Scan for the cell matching the given text and deliver its [X, Y] coordinate at center. 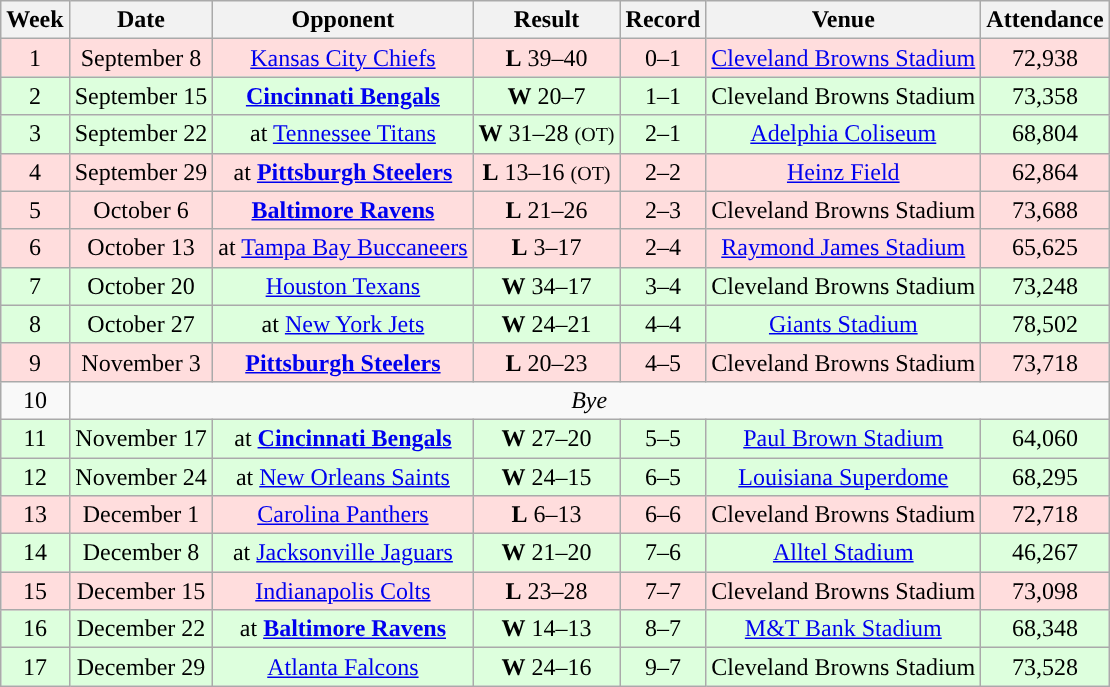
W 24–21 [546, 324]
at Tampa Bay Buccaneers [343, 248]
L 39–40 [546, 58]
at New Orleans Saints [343, 477]
Venue [844, 20]
L 6–13 [546, 515]
17 [35, 667]
October 6 [141, 210]
5 [35, 210]
1–1 [663, 96]
Giants Stadium [844, 324]
73,098 [1045, 591]
Opponent [343, 20]
at Pittsburgh Steelers [343, 172]
7–7 [663, 591]
62,864 [1045, 172]
72,718 [1045, 515]
12 [35, 477]
Bye [589, 400]
Record [663, 20]
October 13 [141, 248]
L 13–16 (OT) [546, 172]
W 27–20 [546, 438]
at New York Jets [343, 324]
December 22 [141, 629]
December 1 [141, 515]
November 3 [141, 362]
8 [35, 324]
November 24 [141, 477]
2 [35, 96]
Kansas City Chiefs [343, 58]
4–5 [663, 362]
M&T Bank Stadium [844, 629]
0–1 [663, 58]
at Cincinnati Bengals [343, 438]
16 [35, 629]
4–4 [663, 324]
11 [35, 438]
Date [141, 20]
2–4 [663, 248]
1 [35, 58]
L 23–28 [546, 591]
Week [35, 20]
9 [35, 362]
L 21–26 [546, 210]
Adelphia Coliseum [844, 134]
Baltimore Ravens [343, 210]
W 21–20 [546, 553]
8–7 [663, 629]
December 15 [141, 591]
at Baltimore Ravens [343, 629]
September 22 [141, 134]
7 [35, 286]
4 [35, 172]
Louisiana Superdome [844, 477]
68,348 [1045, 629]
72,938 [1045, 58]
Result [546, 20]
September 29 [141, 172]
73,358 [1045, 96]
3 [35, 134]
5–5 [663, 438]
W 24–15 [546, 477]
2–1 [663, 134]
68,804 [1045, 134]
73,688 [1045, 210]
10 [35, 400]
73,528 [1045, 667]
9–7 [663, 667]
Atlanta Falcons [343, 667]
W 20–7 [546, 96]
W 34–17 [546, 286]
3–4 [663, 286]
October 27 [141, 324]
L 20–23 [546, 362]
December 29 [141, 667]
December 8 [141, 553]
September 8 [141, 58]
W 24–16 [546, 667]
6 [35, 248]
73,248 [1045, 286]
September 15 [141, 96]
46,267 [1045, 553]
68,295 [1045, 477]
15 [35, 591]
14 [35, 553]
at Jacksonville Jaguars [343, 553]
W 31–28 (OT) [546, 134]
78,502 [1045, 324]
Raymond James Stadium [844, 248]
at Tennessee Titans [343, 134]
Alltel Stadium [844, 553]
Carolina Panthers [343, 515]
7–6 [663, 553]
65,625 [1045, 248]
Heinz Field [844, 172]
6–5 [663, 477]
Cincinnati Bengals [343, 96]
October 20 [141, 286]
Paul Brown Stadium [844, 438]
Houston Texans [343, 286]
6–6 [663, 515]
Attendance [1045, 20]
64,060 [1045, 438]
L 3–17 [546, 248]
2–3 [663, 210]
W 14–13 [546, 629]
Indianapolis Colts [343, 591]
Pittsburgh Steelers [343, 362]
73,718 [1045, 362]
2–2 [663, 172]
November 17 [141, 438]
13 [35, 515]
